Return the [X, Y] coordinate for the center point of the cell that contains the specified text.  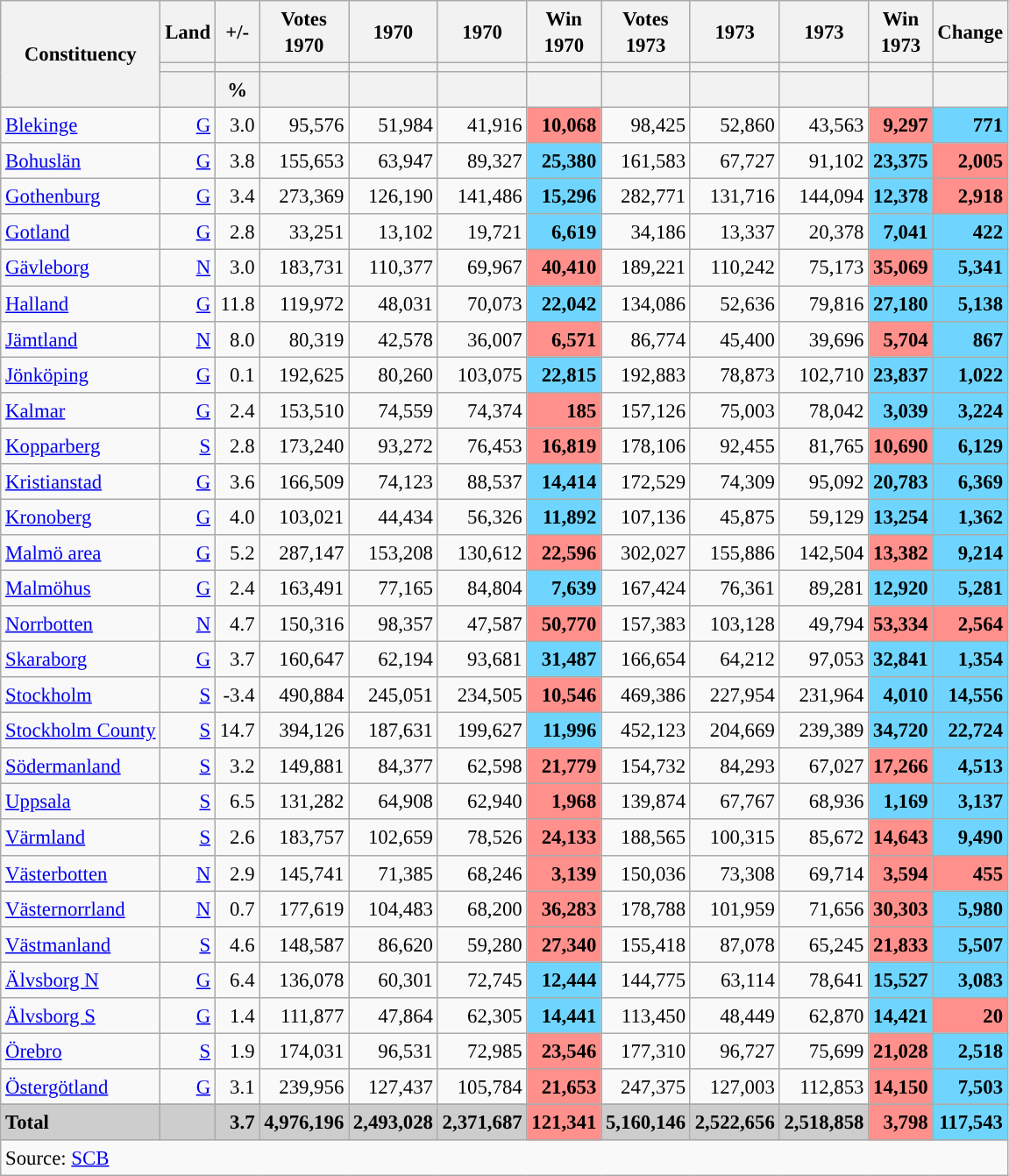
79,816 [824, 303]
36,007 [482, 339]
14,643 [901, 838]
27,340 [565, 944]
24,133 [565, 838]
0.7 [237, 909]
14,414 [565, 482]
145,741 [304, 873]
Votes 1973 [646, 32]
67,027 [824, 766]
12,378 [901, 196]
14,150 [901, 1087]
3.4 [237, 196]
86,620 [394, 944]
30,303 [901, 909]
287,147 [304, 552]
76,453 [482, 445]
149,881 [304, 766]
452,123 [646, 731]
Gotland [81, 232]
3,137 [970, 802]
394,126 [304, 731]
75,173 [824, 268]
16,819 [565, 445]
Södermanland [81, 766]
103,021 [304, 517]
64,908 [394, 802]
80,260 [394, 375]
45,875 [735, 517]
13,382 [901, 552]
31,487 [565, 659]
127,003 [735, 1087]
71,656 [824, 909]
5,341 [970, 268]
3.8 [237, 161]
62,598 [482, 766]
20,783 [901, 482]
40,410 [565, 268]
6.4 [237, 980]
192,625 [304, 375]
33,251 [304, 232]
153,208 [394, 552]
107,136 [646, 517]
6,619 [565, 232]
771 [970, 126]
32,841 [901, 659]
150,036 [646, 873]
117,543 [970, 1123]
5,507 [970, 944]
204,669 [735, 731]
Kristianstad [81, 482]
6,129 [970, 445]
95,576 [304, 126]
1.9 [237, 1051]
43,563 [824, 126]
5,281 [970, 588]
110,242 [735, 268]
103,075 [482, 375]
130,612 [482, 552]
7,041 [901, 232]
60,301 [394, 980]
59,280 [482, 944]
5.2 [237, 552]
Malmö area [81, 552]
19,721 [482, 232]
11,996 [565, 731]
2,005 [970, 161]
239,389 [824, 731]
63,114 [735, 980]
12,444 [565, 980]
-3.4 [237, 695]
155,886 [735, 552]
4.0 [237, 517]
74,559 [394, 410]
74,309 [735, 482]
27,180 [901, 303]
199,627 [482, 731]
69,967 [482, 268]
110,377 [394, 268]
Västernorrland [81, 909]
302,027 [646, 552]
34,186 [646, 232]
80,319 [304, 339]
59,129 [824, 517]
95,092 [824, 482]
153,510 [304, 410]
Halland [81, 303]
3,083 [970, 980]
247,375 [646, 1087]
34,720 [901, 731]
2.6 [237, 838]
231,964 [824, 695]
87,078 [735, 944]
Stockholm County [81, 731]
14,441 [565, 1016]
62,940 [482, 802]
76,361 [735, 588]
178,106 [646, 445]
91,102 [824, 161]
77,165 [394, 588]
Norrbotten [81, 624]
455 [970, 873]
78,873 [735, 375]
102,659 [394, 838]
21,028 [901, 1051]
Win 1970 [565, 32]
15,527 [901, 980]
10,690 [901, 445]
68,936 [824, 802]
Västmanland [81, 944]
Votes 1970 [304, 32]
490,884 [304, 695]
22,042 [565, 303]
172,529 [646, 482]
9,214 [970, 552]
174,031 [304, 1051]
42,578 [394, 339]
160,647 [304, 659]
75,003 [735, 410]
9,490 [970, 838]
1,354 [970, 659]
188,565 [646, 838]
111,877 [304, 1016]
53,334 [901, 624]
Malmöhus [81, 588]
163,491 [304, 588]
Land [188, 32]
14,421 [901, 1016]
63,947 [394, 161]
36,283 [565, 909]
142,504 [824, 552]
72,745 [482, 980]
88,537 [482, 482]
70,073 [482, 303]
Change [970, 32]
6,571 [565, 339]
155,418 [646, 944]
148,587 [304, 944]
93,272 [394, 445]
2,522,656 [735, 1123]
3,039 [901, 410]
Kronoberg [81, 517]
177,619 [304, 909]
11.8 [237, 303]
Gävleborg [81, 268]
68,200 [482, 909]
4.7 [237, 624]
Source: SCB [505, 1158]
4,010 [901, 695]
245,051 [394, 695]
185 [565, 410]
5,704 [901, 339]
134,086 [646, 303]
21,779 [565, 766]
68,246 [482, 873]
192,883 [646, 375]
Kopparberg [81, 445]
14.7 [237, 731]
8.0 [237, 339]
72,985 [482, 1051]
1,022 [970, 375]
Örebro [81, 1051]
96,727 [735, 1051]
Älvsborg N [81, 980]
6.5 [237, 802]
48,449 [735, 1016]
3.6 [237, 482]
273,369 [304, 196]
178,788 [646, 909]
2,493,028 [394, 1123]
136,078 [304, 980]
84,293 [735, 766]
126,190 [394, 196]
50,770 [565, 624]
144,775 [646, 980]
101,959 [735, 909]
282,771 [646, 196]
81,765 [824, 445]
52,860 [735, 126]
+/- [237, 32]
75,699 [824, 1051]
4.6 [237, 944]
98,357 [394, 624]
155,653 [304, 161]
23,375 [901, 161]
157,126 [646, 410]
102,710 [824, 375]
Total [81, 1123]
183,757 [304, 838]
85,672 [824, 838]
3,594 [901, 873]
Värmland [81, 838]
48,031 [394, 303]
74,123 [394, 482]
6,369 [970, 482]
1,169 [901, 802]
Stockholm [81, 695]
4,513 [970, 766]
21,833 [901, 944]
Östergötland [81, 1087]
Jämtland [81, 339]
14,556 [970, 695]
119,972 [304, 303]
23,546 [565, 1051]
35,069 [901, 268]
183,731 [304, 268]
% [237, 89]
Win 1973 [901, 32]
5,160,146 [646, 1123]
189,221 [646, 268]
422 [970, 232]
161,583 [646, 161]
Skaraborg [81, 659]
74,374 [482, 410]
100,315 [735, 838]
127,437 [394, 1087]
2,371,687 [482, 1123]
62,305 [482, 1016]
22,596 [565, 552]
13,102 [394, 232]
62,870 [824, 1016]
7,639 [565, 588]
166,654 [646, 659]
86,774 [646, 339]
113,450 [646, 1016]
21,653 [565, 1087]
84,377 [394, 766]
239,956 [304, 1087]
3,224 [970, 410]
10,068 [565, 126]
11,892 [565, 517]
93,681 [482, 659]
3.2 [237, 766]
20,378 [824, 232]
96,531 [394, 1051]
13,337 [735, 232]
10,546 [565, 695]
Bohuslän [81, 161]
41,916 [482, 126]
2,918 [970, 196]
67,767 [735, 802]
89,281 [824, 588]
5,980 [970, 909]
3,139 [565, 873]
84,804 [482, 588]
9,297 [901, 126]
65,245 [824, 944]
12,920 [901, 588]
469,386 [646, 695]
45,400 [735, 339]
13,254 [901, 517]
141,486 [482, 196]
78,526 [482, 838]
92,455 [735, 445]
103,128 [735, 624]
131,716 [735, 196]
56,326 [482, 517]
3,798 [901, 1123]
112,853 [824, 1087]
Blekinge [81, 126]
51,984 [394, 126]
Älvsborg S [81, 1016]
173,240 [304, 445]
4,976,196 [304, 1123]
Kalmar [81, 410]
0.1 [237, 375]
157,383 [646, 624]
39,696 [824, 339]
1,968 [565, 802]
7,503 [970, 1087]
177,310 [646, 1051]
97,053 [824, 659]
2,518 [970, 1051]
5,138 [970, 303]
44,434 [394, 517]
1,362 [970, 517]
234,505 [482, 695]
78,641 [824, 980]
3.1 [237, 1087]
49,794 [824, 624]
64,212 [735, 659]
144,094 [824, 196]
78,042 [824, 410]
Uppsala [81, 802]
105,784 [482, 1087]
Jönköping [81, 375]
62,194 [394, 659]
23,837 [901, 375]
187,631 [394, 731]
98,425 [646, 126]
89,327 [482, 161]
17,266 [901, 766]
71,385 [394, 873]
154,732 [646, 766]
227,954 [735, 695]
131,282 [304, 802]
22,815 [565, 375]
15,296 [565, 196]
2.9 [237, 873]
69,714 [824, 873]
121,341 [565, 1123]
139,874 [646, 802]
67,727 [735, 161]
150,316 [304, 624]
25,380 [565, 161]
166,509 [304, 482]
Constituency [81, 54]
73,308 [735, 873]
867 [970, 339]
2,564 [970, 624]
104,483 [394, 909]
22,724 [970, 731]
47,864 [394, 1016]
47,587 [482, 624]
1.4 [237, 1016]
52,636 [735, 303]
Gothenburg [81, 196]
2,518,858 [824, 1123]
20 [970, 1016]
167,424 [646, 588]
Västerbotten [81, 873]
